Capture the cell that displays the provided text and extract its [X, Y] central coordinate. 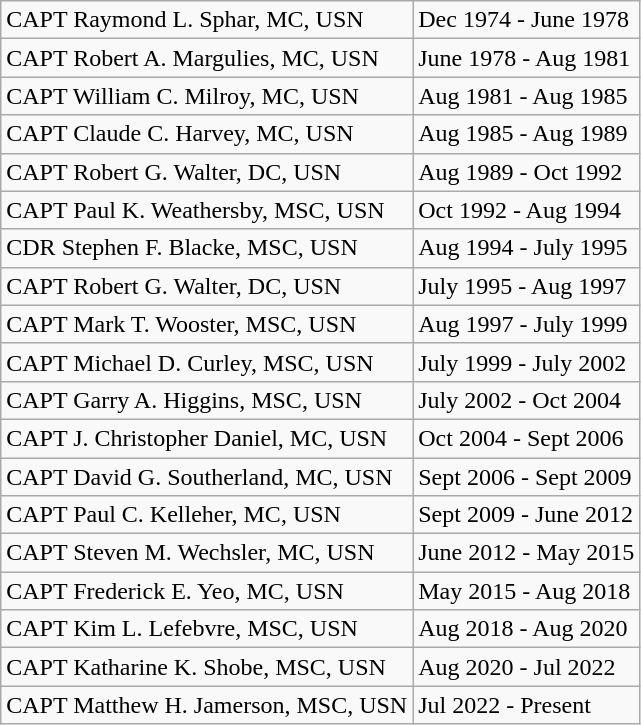
CAPT Katharine K. Shobe, MSC, USN [207, 667]
Aug 1981 - Aug 1985 [526, 96]
CDR Stephen F. Blacke, MSC, USN [207, 248]
CAPT Michael D. Curley, MSC, USN [207, 362]
July 2002 - Oct 2004 [526, 400]
Aug 1989 - Oct 1992 [526, 172]
CAPT Matthew H. Jamerson, MSC, USN [207, 705]
CAPT Kim L. Lefebvre, MSC, USN [207, 629]
CAPT Raymond L. Sphar, MC, USN [207, 20]
Jul 2022 - Present [526, 705]
Aug 1985 - Aug 1989 [526, 134]
June 1978 - Aug 1981 [526, 58]
June 2012 - May 2015 [526, 553]
Aug 1994 - July 1995 [526, 248]
CAPT Frederick E. Yeo, MC, USN [207, 591]
CAPT Robert A. Margulies, MC, USN [207, 58]
CAPT David G. Southerland, MC, USN [207, 477]
July 1995 - Aug 1997 [526, 286]
Dec 1974 - June 1978 [526, 20]
Oct 2004 - Sept 2006 [526, 438]
Sept 2006 - Sept 2009 [526, 477]
Aug 2018 - Aug 2020 [526, 629]
July 1999 - July 2002 [526, 362]
CAPT Paul K. Weathersby, MSC, USN [207, 210]
CAPT Steven M. Wechsler, MC, USN [207, 553]
May 2015 - Aug 2018 [526, 591]
Sept 2009 - June 2012 [526, 515]
CAPT J. Christopher Daniel, MC, USN [207, 438]
Aug 1997 - July 1999 [526, 324]
CAPT Claude C. Harvey, MC, USN [207, 134]
Oct 1992 - Aug 1994 [526, 210]
CAPT Garry A. Higgins, MSC, USN [207, 400]
CAPT Mark T. Wooster, MSC, USN [207, 324]
Aug 2020 - Jul 2022 [526, 667]
CAPT Paul C. Kelleher, MC, USN [207, 515]
CAPT William C. Milroy, MC, USN [207, 96]
